Output the [X, Y] coordinate of the center of the cell containing the given text.  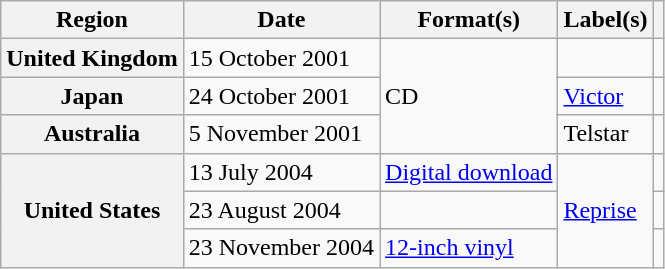
Telstar [606, 134]
23 November 2004 [281, 248]
Digital download [469, 172]
23 August 2004 [281, 210]
United States [92, 210]
12-inch vinyl [469, 248]
24 October 2001 [281, 96]
Reprise [606, 210]
Region [92, 20]
Date [281, 20]
CD [469, 96]
Victor [606, 96]
13 July 2004 [281, 172]
5 November 2001 [281, 134]
Format(s) [469, 20]
Australia [92, 134]
15 October 2001 [281, 58]
Japan [92, 96]
Label(s) [606, 20]
United Kingdom [92, 58]
